Pinpoint the cell where the given text exists, returning its (X, Y) midpoint coordinate. 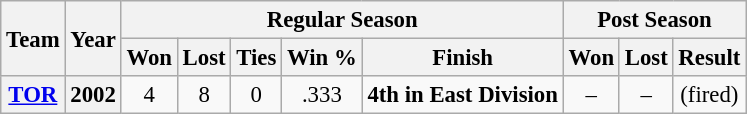
4 (149, 95)
(fired) (710, 95)
0 (256, 95)
Post Season (654, 20)
Result (710, 58)
Team (33, 38)
TOR (33, 95)
8 (204, 95)
Finish (462, 58)
2002 (93, 95)
Ties (256, 58)
Win % (322, 58)
4th in East Division (462, 95)
Regular Season (342, 20)
.333 (322, 95)
Year (93, 38)
